For the text-containing cell, return its midpoint in [x, y] coordinate format. 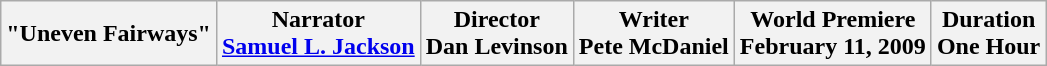
WriterPete McDaniel [654, 34]
DurationOne Hour [988, 34]
"Uneven Fairways" [109, 34]
World PremiereFebruary 11, 2009 [832, 34]
DirectorDan Levinson [496, 34]
NarratorSamuel L. Jackson [318, 34]
